Determine the [x, y] coordinate at the center of the cell enclosing the given text.  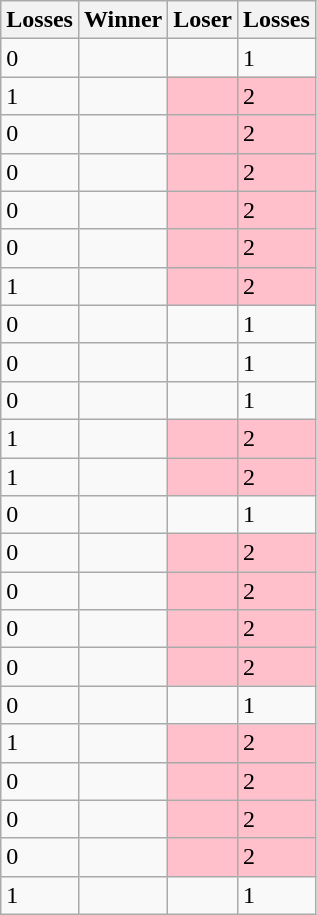
Loser [203, 20]
Winner [122, 20]
